Locate the cell with the specified text and output its [x, y] center coordinate. 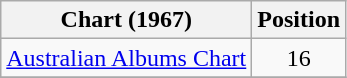
Australian Albums Chart [126, 58]
16 [299, 58]
Position [299, 20]
Chart (1967) [126, 20]
